Return the (X, Y) coordinate for the center point of the cell that contains the specified text.  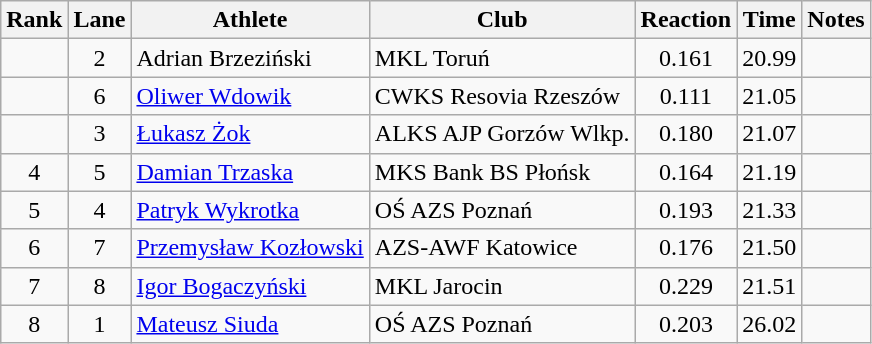
21.05 (770, 96)
2 (100, 58)
1 (100, 324)
Notes (836, 20)
Lane (100, 20)
MKL Toruń (502, 58)
0.193 (686, 210)
AZS-AWF Katowice (502, 248)
Mateusz Siuda (250, 324)
20.99 (770, 58)
0.164 (686, 172)
Club (502, 20)
Reaction (686, 20)
21.33 (770, 210)
CWKS Resovia Rzeszów (502, 96)
Adrian Brzeziński (250, 58)
Oliwer Wdowik (250, 96)
0.176 (686, 248)
Rank (34, 20)
ALKS AJP Gorzów Wlkp. (502, 134)
26.02 (770, 324)
0.111 (686, 96)
0.161 (686, 58)
3 (100, 134)
21.07 (770, 134)
Przemysław Kozłowski (250, 248)
Patryk Wykrotka (250, 210)
MKL Jarocin (502, 286)
0.203 (686, 324)
Łukasz Żok (250, 134)
21.50 (770, 248)
Athlete (250, 20)
MKS Bank BS Płońsk (502, 172)
Damian Trzaska (250, 172)
0.180 (686, 134)
21.51 (770, 286)
21.19 (770, 172)
Time (770, 20)
Igor Bogaczyński (250, 286)
0.229 (686, 286)
